Locate the cell with the specified text and output its (x, y) center coordinate. 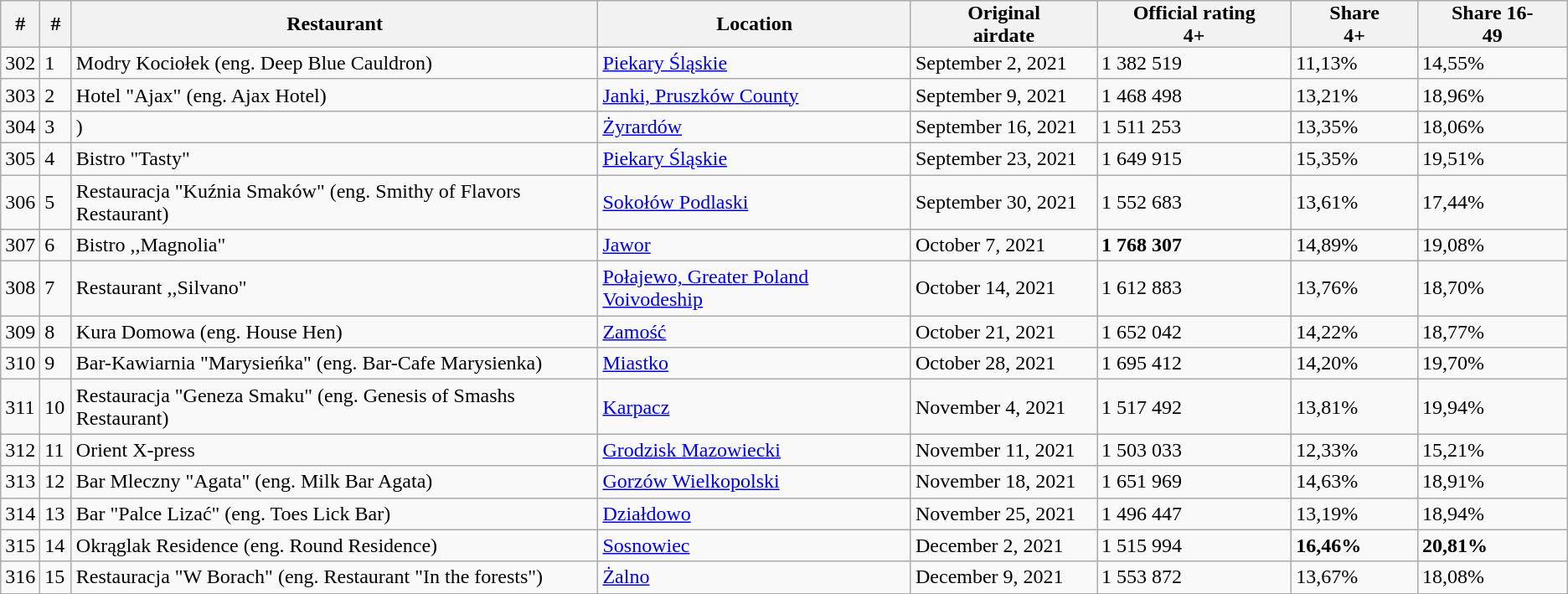
November 25, 2021 (1003, 514)
) (335, 127)
13,81% (1355, 407)
316 (20, 577)
1 768 307 (1194, 245)
18,91% (1493, 482)
14,22% (1355, 332)
Modry Kociołek (eng. Deep Blue Cauldron) (335, 63)
Gorzów Wielkopolski (755, 482)
Restaurant ,,Silvano" (335, 288)
16,46% (1355, 545)
1 (56, 63)
1 503 033 (1194, 450)
312 (20, 450)
15,35% (1355, 158)
1 612 883 (1194, 288)
305 (20, 158)
1 382 519 (1194, 63)
Bar-Kawiarnia "Marysieńka" (eng. Bar-Cafe Marysienka) (335, 364)
1 651 969 (1194, 482)
Bar "Palce Lizać" (eng. Toes Lick Bar) (335, 514)
303 (20, 95)
Orient X-press (335, 450)
18,94% (1493, 514)
5 (56, 201)
302 (20, 63)
19,51% (1493, 158)
14 (56, 545)
310 (20, 364)
Okrąglak Residence (eng. Round Residence) (335, 545)
Share 16-49 (1493, 24)
September 30, 2021 (1003, 201)
19,08% (1493, 245)
309 (20, 332)
18,08% (1493, 577)
September 16, 2021 (1003, 127)
18,96% (1493, 95)
December 9, 2021 (1003, 577)
1 553 872 (1194, 577)
18,70% (1493, 288)
4 (56, 158)
September 2, 2021 (1003, 63)
20,81% (1493, 545)
19,70% (1493, 364)
314 (20, 514)
8 (56, 332)
Restaurant (335, 24)
1 511 253 (1194, 127)
307 (20, 245)
Żalno (755, 577)
308 (20, 288)
Original airdate (1003, 24)
12 (56, 482)
December 2, 2021 (1003, 545)
14,63% (1355, 482)
Bar Mleczny "Agata" (eng. Milk Bar Agata) (335, 482)
Żyrardów (755, 127)
Zamość (755, 332)
1 552 683 (1194, 201)
October 7, 2021 (1003, 245)
1 652 042 (1194, 332)
1 515 994 (1194, 545)
7 (56, 288)
October 14, 2021 (1003, 288)
13,61% (1355, 201)
14,55% (1493, 63)
1 496 447 (1194, 514)
Działdowo (755, 514)
Bistro "Tasty" (335, 158)
Bistro ,,Magnolia" (335, 245)
17,44% (1493, 201)
13,35% (1355, 127)
October 28, 2021 (1003, 364)
15 (56, 577)
Kura Domowa (eng. House Hen) (335, 332)
November 11, 2021 (1003, 450)
13 (56, 514)
14,89% (1355, 245)
311 (20, 407)
1 695 412 (1194, 364)
Hotel "Ajax" (eng. Ajax Hotel) (335, 95)
9 (56, 364)
1 517 492 (1194, 407)
11 (56, 450)
1 468 498 (1194, 95)
Restauracja "W Borach" (eng. Restaurant "In the forests") (335, 577)
15,21% (1493, 450)
September 9, 2021 (1003, 95)
13,21% (1355, 95)
Official rating 4+ (1194, 24)
Grodzisk Mazowiecki (755, 450)
Miastko (755, 364)
Jawor (755, 245)
Sosnowiec (755, 545)
306 (20, 201)
2 (56, 95)
14,20% (1355, 364)
12,33% (1355, 450)
Restauracja "Kuźnia Smaków" (eng. Smithy of Flavors Restaurant) (335, 201)
13,19% (1355, 514)
Janki, Pruszków County (755, 95)
Location (755, 24)
18,77% (1493, 332)
10 (56, 407)
315 (20, 545)
6 (56, 245)
19,94% (1493, 407)
313 (20, 482)
November 18, 2021 (1003, 482)
304 (20, 127)
November 4, 2021 (1003, 407)
18,06% (1493, 127)
October 21, 2021 (1003, 332)
Restauracja "Geneza Smaku" (eng. Genesis of Smashs Restaurant) (335, 407)
3 (56, 127)
Sokołów Podlaski (755, 201)
Połajewo, Greater Poland Voivodeship (755, 288)
1 649 915 (1194, 158)
11,13% (1355, 63)
Share 4+ (1355, 24)
September 23, 2021 (1003, 158)
13,76% (1355, 288)
13,67% (1355, 577)
Karpacz (755, 407)
